Locate the cell with the specified text and output its [X, Y] center coordinate. 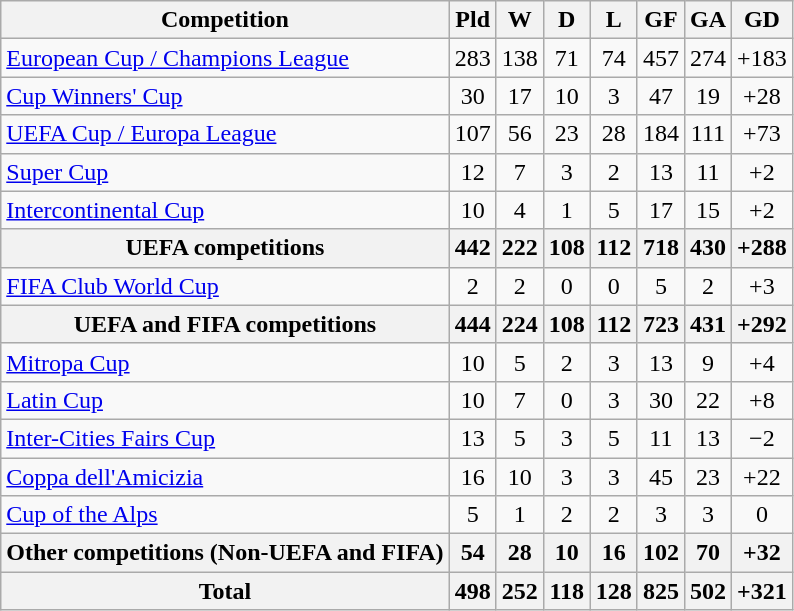
Inter-Cities Fairs Cup [225, 438]
+22 [762, 477]
19 [708, 96]
12 [472, 172]
118 [566, 591]
107 [472, 134]
Latin Cup [225, 400]
+28 [762, 96]
252 [520, 591]
283 [472, 58]
444 [472, 324]
+321 [762, 591]
71 [566, 58]
+73 [762, 134]
9 [708, 362]
UEFA competitions [225, 248]
74 [614, 58]
430 [708, 248]
45 [660, 477]
138 [520, 58]
56 [520, 134]
184 [660, 134]
GF [660, 20]
+8 [762, 400]
Intercontinental Cup [225, 210]
825 [660, 591]
+292 [762, 324]
W [520, 20]
+3 [762, 286]
Competition [225, 20]
15 [708, 210]
431 [708, 324]
718 [660, 248]
128 [614, 591]
222 [520, 248]
102 [660, 553]
L [614, 20]
Pld [472, 20]
274 [708, 58]
GA [708, 20]
723 [660, 324]
498 [472, 591]
54 [472, 553]
Total [225, 591]
47 [660, 96]
111 [708, 134]
+32 [762, 553]
457 [660, 58]
European Cup / Champions League [225, 58]
−2 [762, 438]
UEFA Cup / Europa League [225, 134]
22 [708, 400]
+183 [762, 58]
GD [762, 20]
70 [708, 553]
UEFA and FIFA competitions [225, 324]
+288 [762, 248]
4 [520, 210]
224 [520, 324]
FIFA Club World Cup [225, 286]
Mitropa Cup [225, 362]
Cup of the Alps [225, 515]
D [566, 20]
Cup Winners' Cup [225, 96]
Other competitions (Non-UEFA and FIFA) [225, 553]
442 [472, 248]
+4 [762, 362]
Super Cup [225, 172]
502 [708, 591]
Coppa dell'Amicizia [225, 477]
